Search for the cell housing the specified text and yield its (x, y) center coordinate. 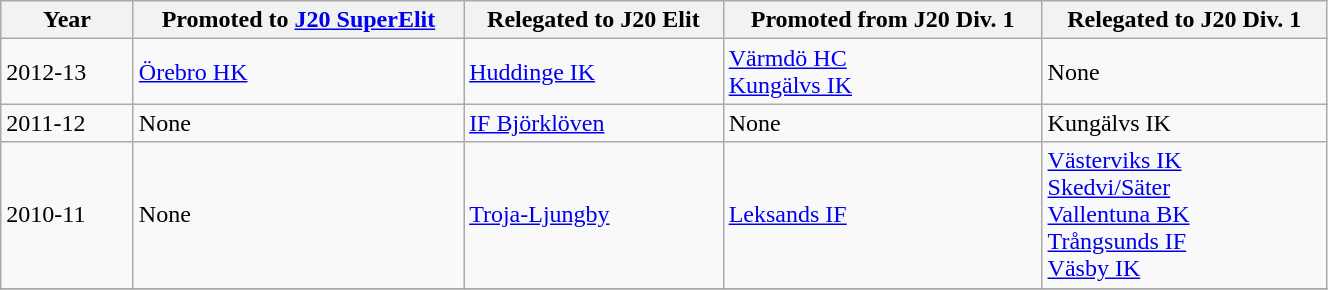
2012-13 (68, 72)
Relegated to J20 Div. 1 (1184, 20)
2010-11 (68, 215)
Promoted from J20 Div. 1 (882, 20)
Örebro HK (298, 72)
Relegated to J20 Elit (594, 20)
2011-12 (68, 123)
Troja-Ljungby (594, 215)
Promoted to J20 SuperElit (298, 20)
Västerviks IK Skedvi/Säter Vallentuna BK Trångsunds IF Väsby IK (1184, 215)
Year (68, 20)
Kungälvs IK (1184, 123)
Leksands IF (882, 215)
Huddinge IK (594, 72)
IF Björklöven (594, 123)
Värmdö HC Kungälvs IK (882, 72)
